For the text-containing cell, return its midpoint in (X, Y) coordinate format. 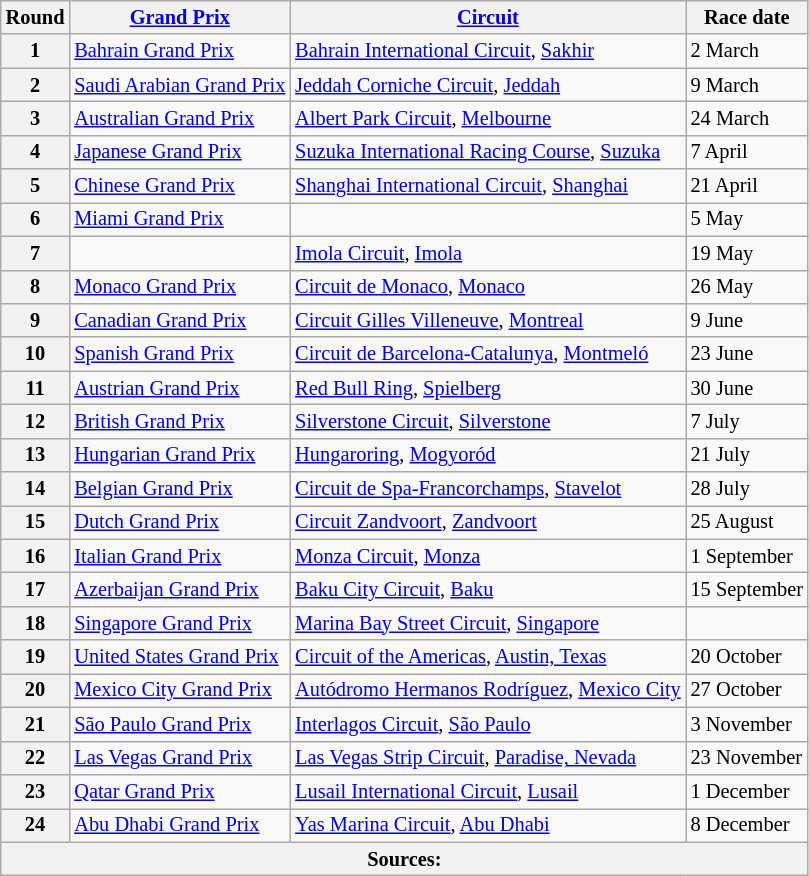
Sources: (404, 859)
1 September (747, 556)
18 (36, 623)
14 (36, 489)
8 December (747, 825)
Dutch Grand Prix (180, 522)
Austrian Grand Prix (180, 388)
23 (36, 791)
Grand Prix (180, 17)
Round (36, 17)
Hungarian Grand Prix (180, 455)
17 (36, 589)
São Paulo Grand Prix (180, 724)
Monaco Grand Prix (180, 287)
Bahrain International Circuit, Sakhir (488, 51)
2 March (747, 51)
22 (36, 758)
Mexico City Grand Prix (180, 690)
13 (36, 455)
Canadian Grand Prix (180, 320)
21 July (747, 455)
Circuit (488, 17)
4 (36, 152)
Las Vegas Strip Circuit, Paradise, Nevada (488, 758)
Bahrain Grand Prix (180, 51)
23 November (747, 758)
9 (36, 320)
20 (36, 690)
Circuit de Spa-Francorchamps, Stavelot (488, 489)
Monza Circuit, Monza (488, 556)
Azerbaijan Grand Prix (180, 589)
7 July (747, 421)
Italian Grand Prix (180, 556)
Yas Marina Circuit, Abu Dhabi (488, 825)
United States Grand Prix (180, 657)
Shanghai International Circuit, Shanghai (488, 186)
Qatar Grand Prix (180, 791)
Race date (747, 17)
Circuit Zandvoort, Zandvoort (488, 522)
Las Vegas Grand Prix (180, 758)
5 (36, 186)
19 May (747, 253)
Albert Park Circuit, Melbourne (488, 118)
Belgian Grand Prix (180, 489)
2 (36, 85)
26 May (747, 287)
11 (36, 388)
24 March (747, 118)
Marina Bay Street Circuit, Singapore (488, 623)
1 December (747, 791)
30 June (747, 388)
8 (36, 287)
23 June (747, 354)
Autódromo Hermanos Rodríguez, Mexico City (488, 690)
Miami Grand Prix (180, 219)
9 June (747, 320)
16 (36, 556)
10 (36, 354)
28 July (747, 489)
Jeddah Corniche Circuit, Jeddah (488, 85)
Abu Dhabi Grand Prix (180, 825)
15 (36, 522)
Hungaroring, Mogyoród (488, 455)
21 (36, 724)
Baku City Circuit, Baku (488, 589)
Japanese Grand Prix (180, 152)
3 (36, 118)
Saudi Arabian Grand Prix (180, 85)
Interlagos Circuit, São Paulo (488, 724)
Suzuka International Racing Course, Suzuka (488, 152)
12 (36, 421)
Imola Circuit, Imola (488, 253)
Circuit of the Americas, Austin, Texas (488, 657)
9 March (747, 85)
Australian Grand Prix (180, 118)
7 April (747, 152)
Spanish Grand Prix (180, 354)
6 (36, 219)
3 November (747, 724)
Circuit Gilles Villeneuve, Montreal (488, 320)
20 October (747, 657)
British Grand Prix (180, 421)
21 April (747, 186)
19 (36, 657)
Chinese Grand Prix (180, 186)
Silverstone Circuit, Silverstone (488, 421)
Circuit de Barcelona-Catalunya, Montmeló (488, 354)
27 October (747, 690)
Red Bull Ring, Spielberg (488, 388)
15 September (747, 589)
Lusail International Circuit, Lusail (488, 791)
5 May (747, 219)
Circuit de Monaco, Monaco (488, 287)
Singapore Grand Prix (180, 623)
24 (36, 825)
1 (36, 51)
25 August (747, 522)
7 (36, 253)
